Output the (x, y) coordinate of the center of the cell containing the given text.  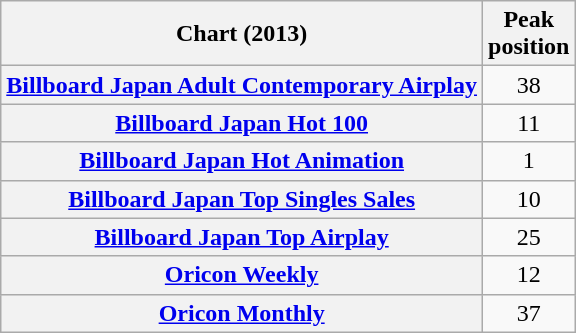
Billboard Japan Adult Contemporary Airplay (242, 85)
Peakposition (529, 34)
Oricon Weekly (242, 275)
37 (529, 313)
Billboard Japan Hot Animation (242, 161)
38 (529, 85)
12 (529, 275)
Billboard Japan Hot 100 (242, 123)
Chart (2013) (242, 34)
11 (529, 123)
Billboard Japan Top Airplay (242, 237)
Oricon Monthly (242, 313)
Billboard Japan Top Singles Sales (242, 199)
1 (529, 161)
25 (529, 237)
10 (529, 199)
